Pinpoint the cell where the given text exists, returning its (x, y) midpoint coordinate. 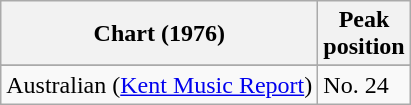
No. 24 (364, 85)
Australian (Kent Music Report) (160, 85)
Chart (1976) (160, 34)
Peakposition (364, 34)
